Scan for the cell matching the given text and deliver its (X, Y) coordinate at center. 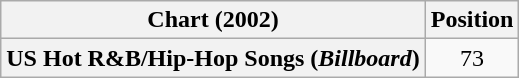
73 (472, 58)
Chart (2002) (213, 20)
Position (472, 20)
US Hot R&B/Hip-Hop Songs (Billboard) (213, 58)
